Find where the given text appears and provide that cell's center as (X, Y) coordinate. 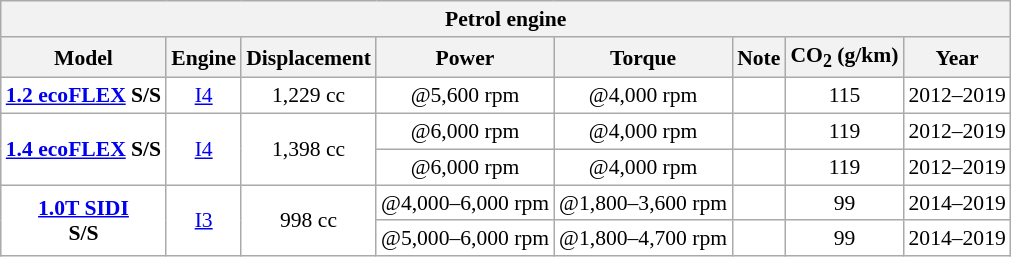
1.0T SIDIS/S (84, 220)
@5,600 rpm (465, 96)
1,398 cc (308, 150)
CO2 (g/km) (844, 58)
Power (465, 58)
@1,800–3,600 rpm (643, 203)
@4,000–6,000 rpm (465, 203)
I3 (204, 220)
998 cc (308, 220)
@5,000–6,000 rpm (465, 239)
Model (84, 58)
Note (758, 58)
Year (958, 58)
Torque (643, 58)
Displacement (308, 58)
1.2 ecoFLEX S/S (84, 96)
1.4 ecoFLEX S/S (84, 150)
1,229 cc (308, 96)
Petrol engine (506, 19)
115 (844, 96)
@1,800–4,700 rpm (643, 239)
Engine (204, 58)
